Identify which cell holds the provided text, then report its (x, y) central coordinate. 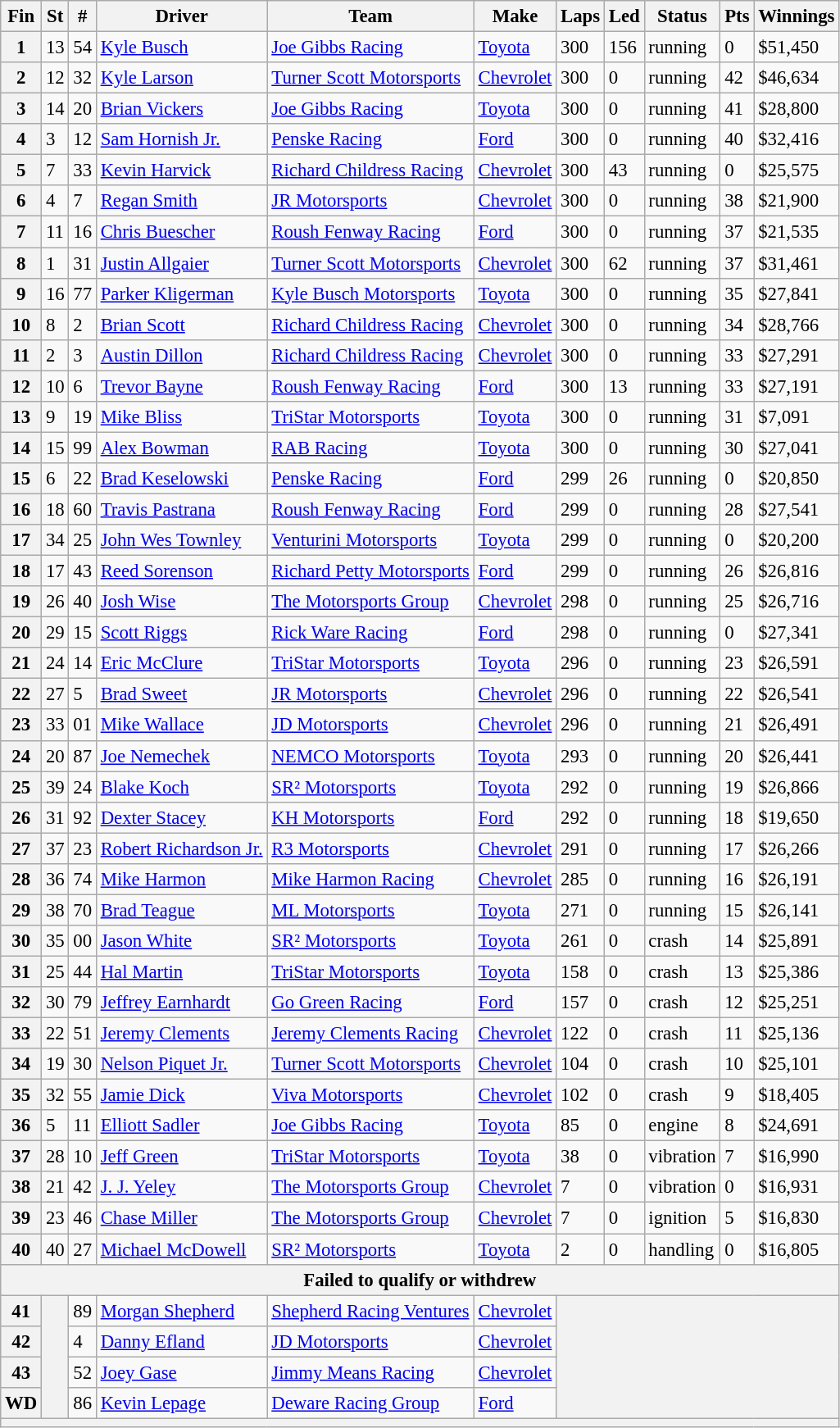
$28,800 (797, 109)
55 (82, 1095)
$21,900 (797, 201)
Sam Hornish Jr. (182, 139)
Hal Martin (182, 971)
104 (580, 1064)
$27,041 (797, 448)
Deware Racing Group (370, 1403)
Scott Riggs (182, 633)
Dexter Stacey (182, 817)
Chase Miller (182, 1218)
Blake Koch (182, 787)
$7,091 (797, 417)
Pts (738, 16)
$27,191 (797, 386)
Rick Ware Racing (370, 633)
Kyle Larson (182, 78)
Viva Motorsports (370, 1095)
Mike Wallace (182, 725)
Brian Vickers (182, 109)
122 (580, 1034)
$25,891 (797, 941)
261 (580, 941)
Morgan Shepherd (182, 1311)
271 (580, 910)
44 (82, 971)
293 (580, 756)
R3 Motorsports (370, 848)
Jeremy Clements (182, 1034)
00 (82, 941)
Justin Allgaier (182, 263)
Failed to qualify or withdrew (420, 1280)
$19,650 (797, 817)
79 (82, 1003)
handling (682, 1249)
Jimmy Means Racing (370, 1372)
$25,101 (797, 1064)
62 (624, 263)
102 (580, 1095)
74 (82, 880)
$21,535 (797, 232)
Joe Nemechek (182, 756)
Jeffrey Earnhardt (182, 1003)
$26,266 (797, 848)
$25,136 (797, 1034)
156 (624, 48)
Travis Pastrana (182, 509)
46 (82, 1218)
ignition (682, 1218)
Eric McClure (182, 663)
87 (82, 756)
$20,850 (797, 479)
$26,716 (797, 602)
Reed Sorenson (182, 571)
Regan Smith (182, 201)
54 (82, 48)
$16,931 (797, 1188)
Trevor Bayne (182, 386)
Team (370, 16)
Josh Wise (182, 602)
$18,405 (797, 1095)
$51,450 (797, 48)
NEMCO Motorsports (370, 756)
$26,591 (797, 663)
Jason White (182, 941)
Brad Teague (182, 910)
Brian Scott (182, 325)
158 (580, 971)
$27,841 (797, 293)
Nelson Piquet Jr. (182, 1064)
$26,141 (797, 910)
KH Motorsports (370, 817)
$26,191 (797, 880)
Joey Gase (182, 1372)
Alex Bowman (182, 448)
89 (82, 1311)
$27,541 (797, 509)
92 (82, 817)
Mike Harmon (182, 880)
Kevin Lepage (182, 1403)
engine (682, 1126)
Driver (182, 16)
John Wes Townley (182, 540)
51 (82, 1034)
Danny Efland (182, 1341)
$25,575 (797, 171)
$26,816 (797, 571)
$20,200 (797, 540)
77 (82, 293)
Jamie Dick (182, 1095)
$27,291 (797, 355)
285 (580, 880)
Led (624, 16)
Parker Kligerman (182, 293)
$25,251 (797, 1003)
$31,461 (797, 263)
$46,634 (797, 78)
Elliott Sadler (182, 1126)
86 (82, 1403)
WD (21, 1403)
ML Motorsports (370, 910)
Brad Keselowski (182, 479)
# (82, 16)
$28,766 (797, 325)
St (56, 16)
99 (82, 448)
60 (82, 509)
$24,691 (797, 1126)
$26,491 (797, 725)
$16,990 (797, 1157)
$32,416 (797, 139)
Mike Harmon Racing (370, 880)
Austin Dillon (182, 355)
Go Green Racing (370, 1003)
157 (580, 1003)
52 (82, 1372)
Chris Buescher (182, 232)
$16,805 (797, 1249)
Shepherd Racing Ventures (370, 1311)
Kyle Busch Motorsports (370, 293)
Jeff Green (182, 1157)
Richard Petty Motorsports (370, 571)
$26,541 (797, 694)
Fin (21, 16)
$26,866 (797, 787)
Brad Sweet (182, 694)
J. J. Yeley (182, 1188)
Winnings (797, 16)
$26,441 (797, 756)
Venturini Motorsports (370, 540)
70 (82, 910)
Kyle Busch (182, 48)
01 (82, 725)
Jeremy Clements Racing (370, 1034)
Mike Bliss (182, 417)
Kevin Harvick (182, 171)
$25,386 (797, 971)
291 (580, 848)
Michael McDowell (182, 1249)
85 (580, 1126)
Laps (580, 16)
$16,830 (797, 1218)
Make (515, 16)
Robert Richardson Jr. (182, 848)
RAB Racing (370, 448)
Status (682, 16)
$27,341 (797, 633)
